Search for the cell housing the specified text and yield its (x, y) center coordinate. 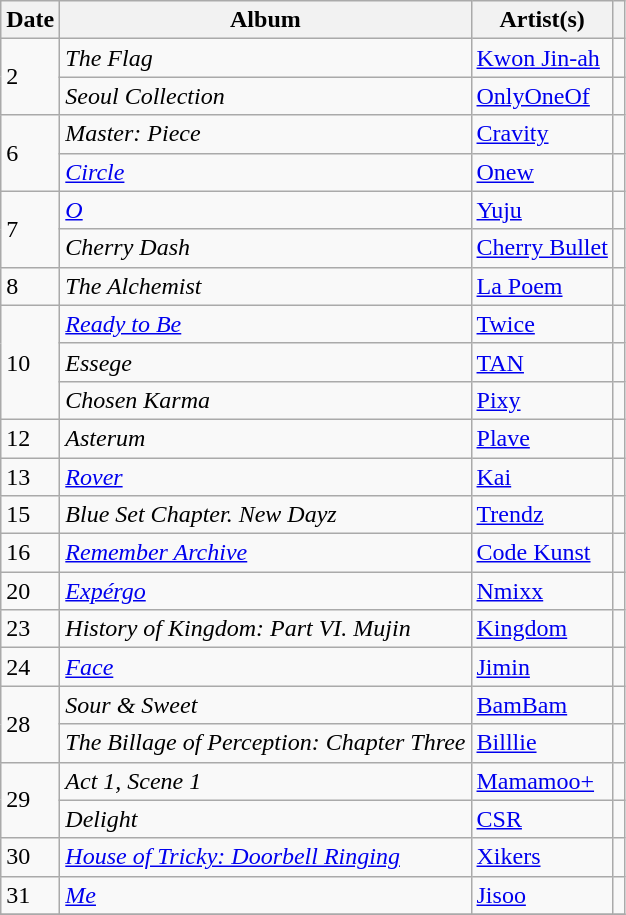
Pixy (542, 400)
The Flag (266, 58)
Expérgo (266, 591)
Twice (542, 324)
30 (30, 857)
TAN (542, 362)
Mamamoo+ (542, 781)
Billlie (542, 743)
Kwon Jin-ah (542, 58)
Date (30, 20)
Chosen Karma (266, 400)
La Poem (542, 286)
Nmixx (542, 591)
Act 1, Scene 1 (266, 781)
Delight (266, 819)
Yuju (542, 210)
Code Kunst (542, 553)
Blue Set Chapter. New Dayz (266, 515)
O (266, 210)
OnlyOneOf (542, 96)
Asterum (266, 438)
Plave (542, 438)
The Billage of Perception: Chapter Three (266, 743)
CSR (542, 819)
31 (30, 895)
Cherry Bullet (542, 248)
Onew (542, 172)
BamBam (542, 705)
Ready to Be (266, 324)
House of Tricky: Doorbell Ringing (266, 857)
Remember Archive (266, 553)
History of Kingdom: Part VI. Mujin (266, 629)
2 (30, 77)
Kingdom (542, 629)
Sour & Sweet (266, 705)
Artist(s) (542, 20)
16 (30, 553)
28 (30, 724)
Master: Piece (266, 134)
13 (30, 477)
Album (266, 20)
Jisoo (542, 895)
6 (30, 153)
24 (30, 667)
Circle (266, 172)
Kai (542, 477)
Cravity (542, 134)
29 (30, 800)
Xikers (542, 857)
12 (30, 438)
20 (30, 591)
23 (30, 629)
The Alchemist (266, 286)
7 (30, 229)
Trendz (542, 515)
15 (30, 515)
Cherry Dash (266, 248)
8 (30, 286)
Face (266, 667)
10 (30, 362)
Rover (266, 477)
Seoul Collection (266, 96)
Essege (266, 362)
Me (266, 895)
Jimin (542, 667)
